Provide the [x, y] coordinate of the cell's center where the given text is located.  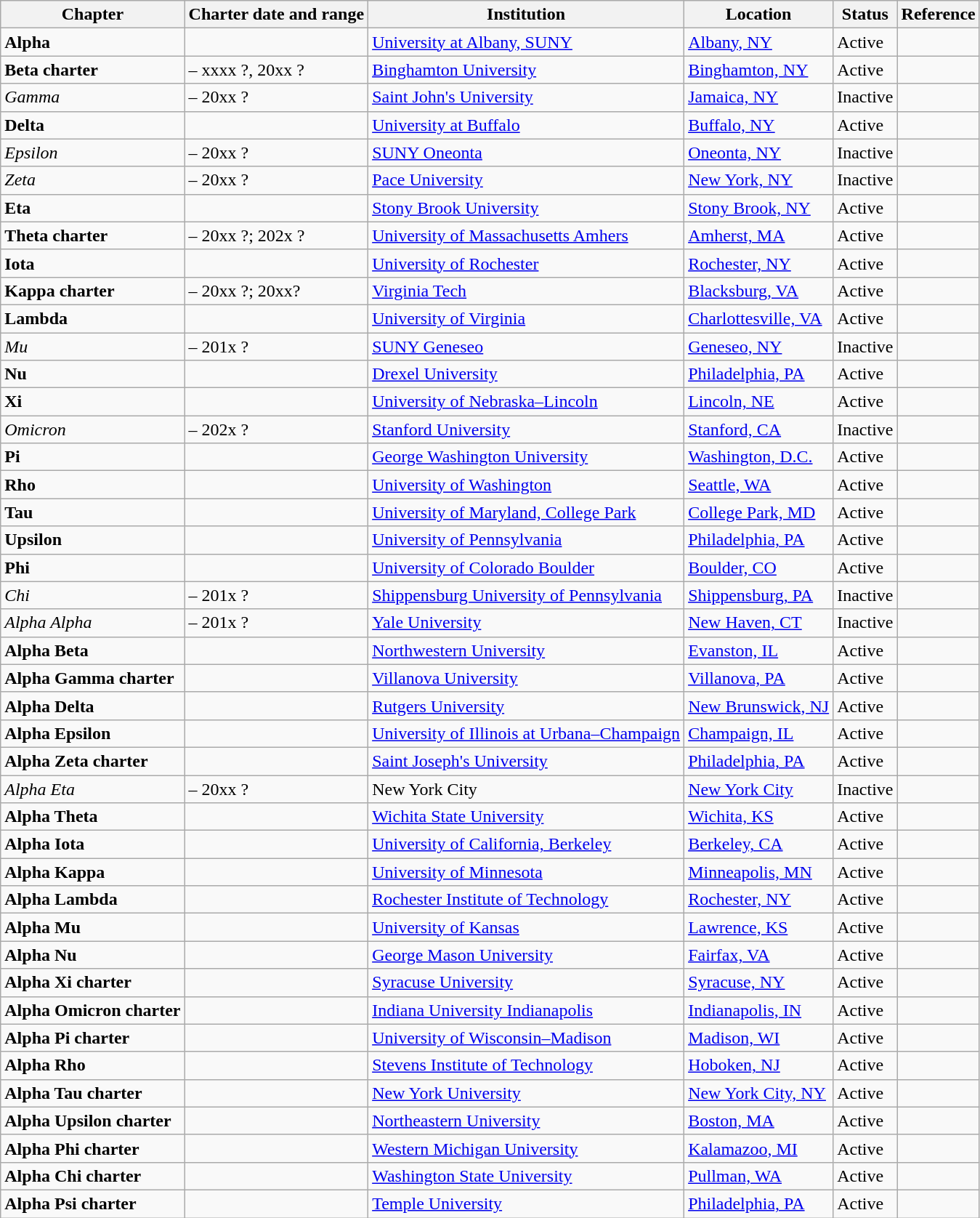
University of Pennsylvania [526, 540]
Chi [93, 595]
Buffalo, NY [758, 125]
Alpha Delta [93, 706]
New York City, NY [758, 1093]
Albany, NY [758, 42]
Stony Brook, NY [758, 208]
Minneapolis, MN [758, 872]
University of Minnesota [526, 872]
Alpha Kappa [93, 872]
Stanford University [526, 429]
Alpha Omicron charter [93, 1010]
– xxxx ?, 20xx ? [276, 70]
Kalamazoo, MI [758, 1148]
SUNY Geneseo [526, 347]
Virginia Tech [526, 291]
Status [865, 15]
Hoboken, NJ [758, 1065]
Yale University [526, 623]
University of Colorado Boulder [526, 568]
Berkeley, CA [758, 844]
Stony Brook University [526, 208]
SUNY Oneonta [526, 153]
Rho [93, 485]
Binghamton University [526, 70]
George Mason University [526, 955]
Syracuse University [526, 983]
Alpha [93, 42]
Boston, MA [758, 1121]
Villanova, PA [758, 678]
Pi [93, 457]
Seattle, WA [758, 485]
Epsilon [93, 153]
Pace University [526, 180]
Evanston, IL [758, 650]
New Brunswick, NJ [758, 706]
University of Maryland, College Park [526, 512]
University at Albany, SUNY [526, 42]
Omicron [93, 429]
Alpha Theta [93, 817]
Gamma [93, 97]
University of Rochester [526, 263]
Xi [93, 402]
University of Illinois at Urbana–Champaign [526, 733]
Alpha Zeta charter [93, 761]
University of California, Berkeley [526, 844]
Alpha Xi charter [93, 983]
Blacksburg, VA [758, 291]
Wichita, KS [758, 817]
University of Kansas [526, 927]
Alpha Psi charter [93, 1203]
Lawrence, KS [758, 927]
New York University [526, 1093]
Delta [93, 125]
Beta charter [93, 70]
Institution [526, 15]
Kappa charter [93, 291]
Villanova University [526, 678]
Amherst, MA [758, 235]
Zeta [93, 180]
Alpha Epsilon [93, 733]
Jamaica, NY [758, 97]
University of Nebraska–Lincoln [526, 402]
Rutgers University [526, 706]
Alpha Iota [93, 844]
Drexel University [526, 374]
University of Wisconsin–Madison [526, 1038]
Shippensburg, PA [758, 595]
Boulder, CO [758, 568]
Pullman, WA [758, 1176]
Indiana University Indianapolis [526, 1010]
Binghamton, NY [758, 70]
Washington, D.C. [758, 457]
Alpha Pi charter [93, 1038]
Stevens Institute of Technology [526, 1065]
Alpha Gamma charter [93, 678]
Alpha Nu [93, 955]
Alpha Phi charter [93, 1148]
Geneseo, NY [758, 347]
Western Michigan University [526, 1148]
Iota [93, 263]
Alpha Beta [93, 650]
Oneonta, NY [758, 153]
University of Massachusetts Amhers [526, 235]
New York, NY [758, 180]
Alpha Chi charter [93, 1176]
– 20xx ?; 202x ? [276, 235]
Indianapolis, IN [758, 1010]
Alpha Rho [93, 1065]
Wichita State University [526, 817]
Chapter [93, 15]
– 20xx ?; 20xx? [276, 291]
Temple University [526, 1203]
Alpha Lambda [93, 900]
Rochester Institute of Technology [526, 900]
Champaign, IL [758, 733]
Phi [93, 568]
University of Washington [526, 485]
University of Virginia [526, 318]
Alpha Upsilon charter [93, 1121]
Upsilon [93, 540]
Reference [939, 15]
– 202x ? [276, 429]
Washington State University [526, 1176]
Location [758, 15]
Alpha Tau charter [93, 1093]
Syracuse, NY [758, 983]
Saint Joseph's University [526, 761]
Alpha Eta [93, 789]
Stanford, CA [758, 429]
Charlottesville, VA [758, 318]
Shippensburg University of Pennsylvania [526, 595]
Lincoln, NE [758, 402]
Alpha Alpha [93, 623]
New Haven, CT [758, 623]
Nu [93, 374]
Eta [93, 208]
Saint John's University [526, 97]
Northwestern University [526, 650]
George Washington University [526, 457]
Theta charter [93, 235]
Lambda [93, 318]
College Park, MD [758, 512]
Alpha Mu [93, 927]
Madison, WI [758, 1038]
University at Buffalo [526, 125]
Charter date and range [276, 15]
Mu [93, 347]
Tau [93, 512]
Northeastern University [526, 1121]
Fairfax, VA [758, 955]
